Find where the given text appears and provide that cell's center as (X, Y) coordinate. 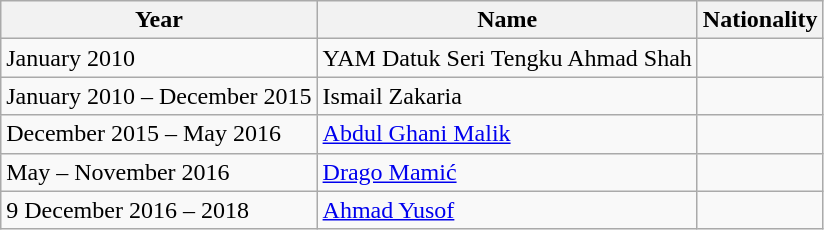
Abdul Ghani Malik (507, 134)
Nationality (760, 20)
Ahmad Yusof (507, 210)
May – November 2016 (159, 172)
Year (159, 20)
YAM Datuk Seri Tengku Ahmad Shah (507, 58)
Ismail Zakaria (507, 96)
January 2010 (159, 58)
9 December 2016 – 2018 (159, 210)
Drago Mamić (507, 172)
January 2010 – December 2015 (159, 96)
December 2015 – May 2016 (159, 134)
Name (507, 20)
